For the text-containing cell, return its midpoint in (X, Y) coordinate format. 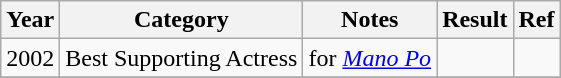
Ref (536, 20)
for Mano Po (370, 58)
Notes (370, 20)
Best Supporting Actress (182, 58)
Category (182, 20)
Result (475, 20)
2002 (30, 58)
Year (30, 20)
